Identify which cell holds the provided text, then report its [x, y] central coordinate. 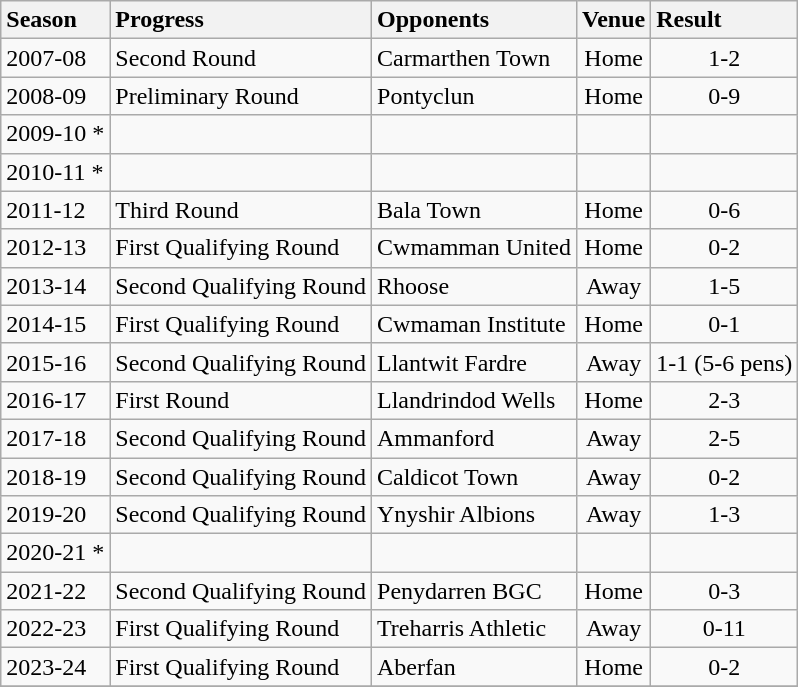
Penydarren BGC [474, 591]
2011-12 [56, 210]
2007-08 [56, 58]
Bala Town [474, 210]
Carmarthen Town [474, 58]
0-6 [724, 210]
Cwmamman United [474, 248]
2009-10 * [56, 134]
0-11 [724, 629]
2010-11 * [56, 172]
Llandrindod Wells [474, 400]
2016-17 [56, 400]
0-3 [724, 591]
2008-09 [56, 96]
2013-14 [56, 286]
2018-19 [56, 477]
2015-16 [56, 362]
2020-21 * [56, 553]
0-9 [724, 96]
Aberfan [474, 667]
Second Round [241, 58]
Rhoose [474, 286]
Third Round [241, 210]
1-5 [724, 286]
Preliminary Round [241, 96]
2014-15 [56, 324]
Season [56, 20]
Pontyclun [474, 96]
2022-23 [56, 629]
1-2 [724, 58]
0-1 [724, 324]
Venue [614, 20]
Llantwit Fardre [474, 362]
Result [724, 20]
2017-18 [56, 438]
2019-20 [56, 515]
2-3 [724, 400]
Ammanford [474, 438]
1-3 [724, 515]
Treharris Athletic [474, 629]
Progress [241, 20]
Caldicot Town [474, 477]
Cwmaman Institute [474, 324]
2023-24 [56, 667]
First Round [241, 400]
1-1 (5-6 pens) [724, 362]
2021-22 [56, 591]
Opponents [474, 20]
Ynyshir Albions [474, 515]
2012-13 [56, 248]
2-5 [724, 438]
